Pinpoint the cell where the given text exists, returning its [X, Y] midpoint coordinate. 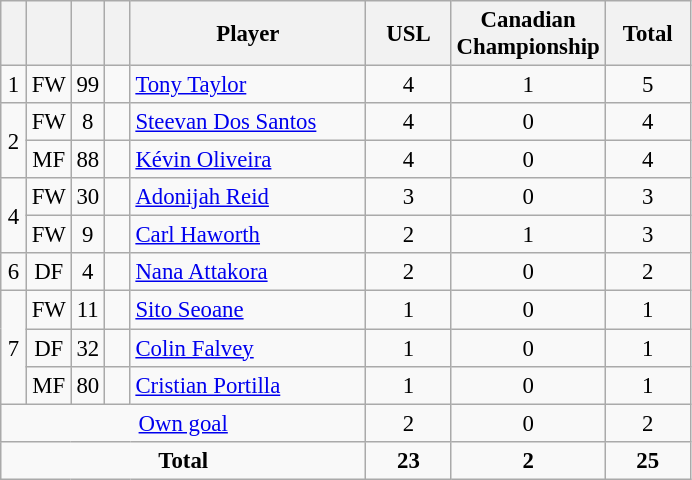
Nana Attakora [248, 273]
11 [88, 310]
Carl Haworth [248, 235]
Steevan Dos Santos [248, 122]
5 [648, 85]
99 [88, 85]
32 [88, 348]
25 [648, 460]
USL [409, 34]
Player [248, 34]
23 [409, 460]
30 [88, 197]
9 [88, 235]
6 [14, 273]
Cristian Portilla [248, 385]
80 [88, 385]
Tony Taylor [248, 85]
8 [88, 122]
7 [14, 348]
Adonijah Reid [248, 197]
88 [88, 160]
Own goal [184, 423]
Kévin Oliveira [248, 160]
Canadian Championship [528, 34]
Colin Falvey [248, 348]
Sito Seoane [248, 310]
